Return the [x, y] coordinate for the center point of the cell that contains the specified text.  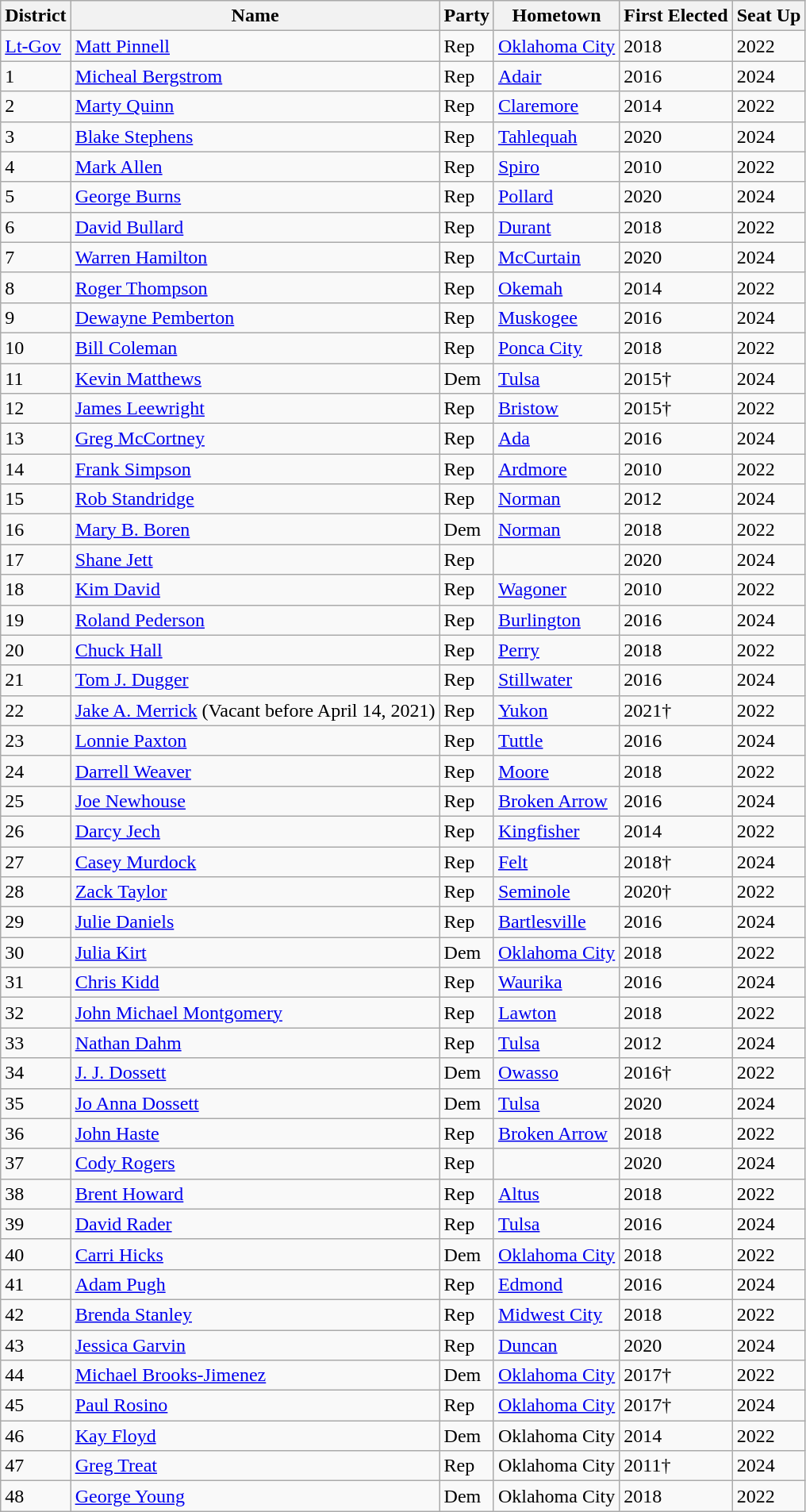
28 [36, 892]
Joe Newhouse [255, 801]
Julia Kirt [255, 952]
2016† [676, 1073]
44 [36, 1375]
Dewayne Pemberton [255, 317]
Midwest City [556, 1314]
Adam Pugh [255, 1284]
24 [36, 771]
2018† [676, 861]
5 [36, 197]
38 [36, 1194]
Seminole [556, 892]
Waurika [556, 983]
Warren Hamilton [255, 257]
Duncan [556, 1345]
1 [36, 76]
42 [36, 1314]
22 [36, 710]
Party [466, 16]
Chris Kidd [255, 983]
7 [36, 257]
6 [36, 227]
McCurtain [556, 257]
19 [36, 620]
John Haste [255, 1133]
George Young [255, 1496]
Adair [556, 76]
Altus [556, 1194]
Mary B. Boren [255, 529]
Stillwater [556, 680]
Ada [556, 439]
Moore [556, 771]
Ponca City [556, 348]
47 [36, 1466]
Lonnie Paxton [255, 741]
Edmond [556, 1284]
27 [36, 861]
14 [36, 469]
Casey Murdock [255, 861]
31 [36, 983]
Cody Rogers [255, 1164]
Lawton [556, 1013]
Kevin Matthews [255, 379]
Mark Allen [255, 167]
Burlington [556, 620]
Shane Jett [255, 560]
Name [255, 16]
Durant [556, 227]
Frank Simpson [255, 469]
Marty Quinn [255, 106]
4 [36, 167]
J. J. Dossett [255, 1073]
2020† [676, 892]
Yukon [556, 710]
35 [36, 1103]
Lt-Gov [36, 46]
36 [36, 1133]
15 [36, 499]
2021† [676, 710]
Chuck Hall [255, 650]
Seat Up [769, 16]
17 [36, 560]
21 [36, 680]
Tahlequah [556, 137]
48 [36, 1496]
John Michael Montgomery [255, 1013]
Carri Hicks [255, 1254]
Kim David [255, 590]
16 [36, 529]
Blake Stephens [255, 137]
Darcy Jech [255, 831]
34 [36, 1073]
District [36, 16]
Hometown [556, 16]
Felt [556, 861]
Michael Brooks-Jimenez [255, 1375]
Tom J. Dugger [255, 680]
First Elected [676, 16]
43 [36, 1345]
Paul Rosino [255, 1406]
9 [36, 317]
Zack Taylor [255, 892]
Muskogee [556, 317]
18 [36, 590]
39 [36, 1224]
Jake A. Merrick (Vacant before April 14, 2021) [255, 710]
Spiro [556, 167]
Greg Treat [255, 1466]
12 [36, 409]
George Burns [255, 197]
Claremore [556, 106]
Okemah [556, 287]
41 [36, 1284]
37 [36, 1164]
Greg McCortney [255, 439]
23 [36, 741]
3 [36, 137]
Micheal Bergstrom [255, 76]
26 [36, 831]
Rob Standridge [255, 499]
James Leewright [255, 409]
20 [36, 650]
25 [36, 801]
David Bullard [255, 227]
46 [36, 1436]
11 [36, 379]
Ardmore [556, 469]
13 [36, 439]
Julie Daniels [255, 922]
29 [36, 922]
David Rader [255, 1224]
2 [36, 106]
33 [36, 1043]
40 [36, 1254]
Kay Floyd [255, 1436]
Nathan Dahm [255, 1043]
Darrell Weaver [255, 771]
Brenda Stanley [255, 1314]
Wagoner [556, 590]
Roland Pederson [255, 620]
Bristow [556, 409]
2011† [676, 1466]
Bill Coleman [255, 348]
Owasso [556, 1073]
Roger Thompson [255, 287]
Bartlesville [556, 922]
Tuttle [556, 741]
Brent Howard [255, 1194]
Pollard [556, 197]
32 [36, 1013]
Jo Anna Dossett [255, 1103]
Perry [556, 650]
10 [36, 348]
Kingfisher [556, 831]
Matt Pinnell [255, 46]
Jessica Garvin [255, 1345]
8 [36, 287]
30 [36, 952]
45 [36, 1406]
